Determine the (x, y) coordinate at the center of the cell enclosing the given text.  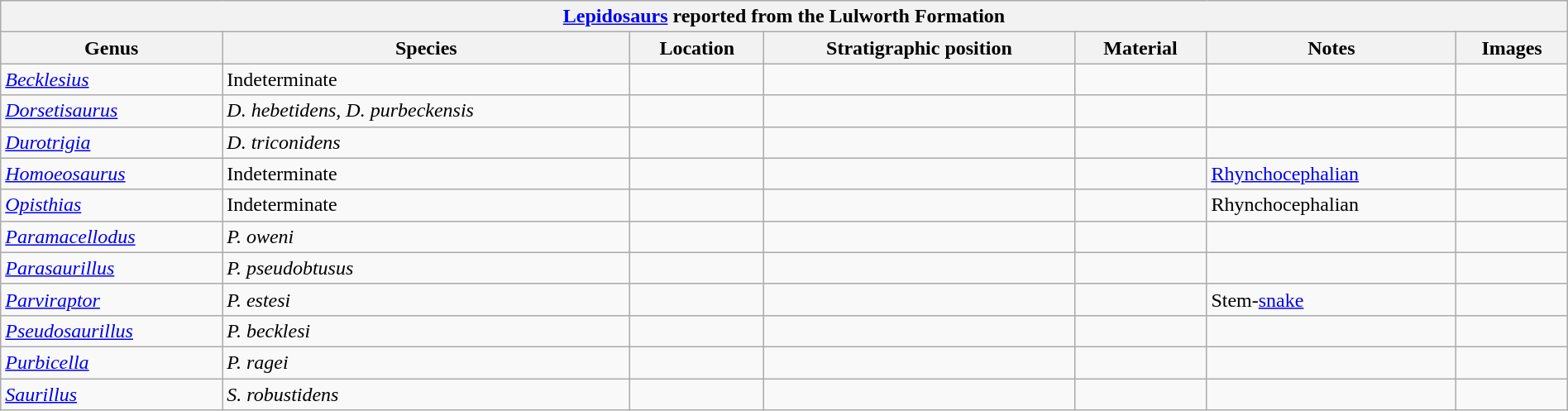
Durotrigia (112, 142)
D. hebetidens, D. purbeckensis (427, 111)
Homoeosaurus (112, 174)
Material (1140, 48)
Saurillus (112, 394)
Paramacellodus (112, 237)
Becklesius (112, 79)
P. estesi (427, 299)
P. ragei (427, 362)
Pseudosaurillus (112, 331)
Species (427, 48)
P. becklesi (427, 331)
Stratigraphic position (920, 48)
Location (697, 48)
P. pseudobtusus (427, 268)
Notes (1331, 48)
S. robustidens (427, 394)
Lepidosaurs reported from the Lulworth Formation (784, 17)
Parasaurillus (112, 268)
Dorsetisaurus (112, 111)
D. triconidens (427, 142)
Purbicella (112, 362)
P. oweni (427, 237)
Parviraptor (112, 299)
Genus (112, 48)
Images (1512, 48)
Opisthias (112, 205)
Stem-snake (1331, 299)
